Output the [X, Y] coordinate of the center of the cell containing the given text.  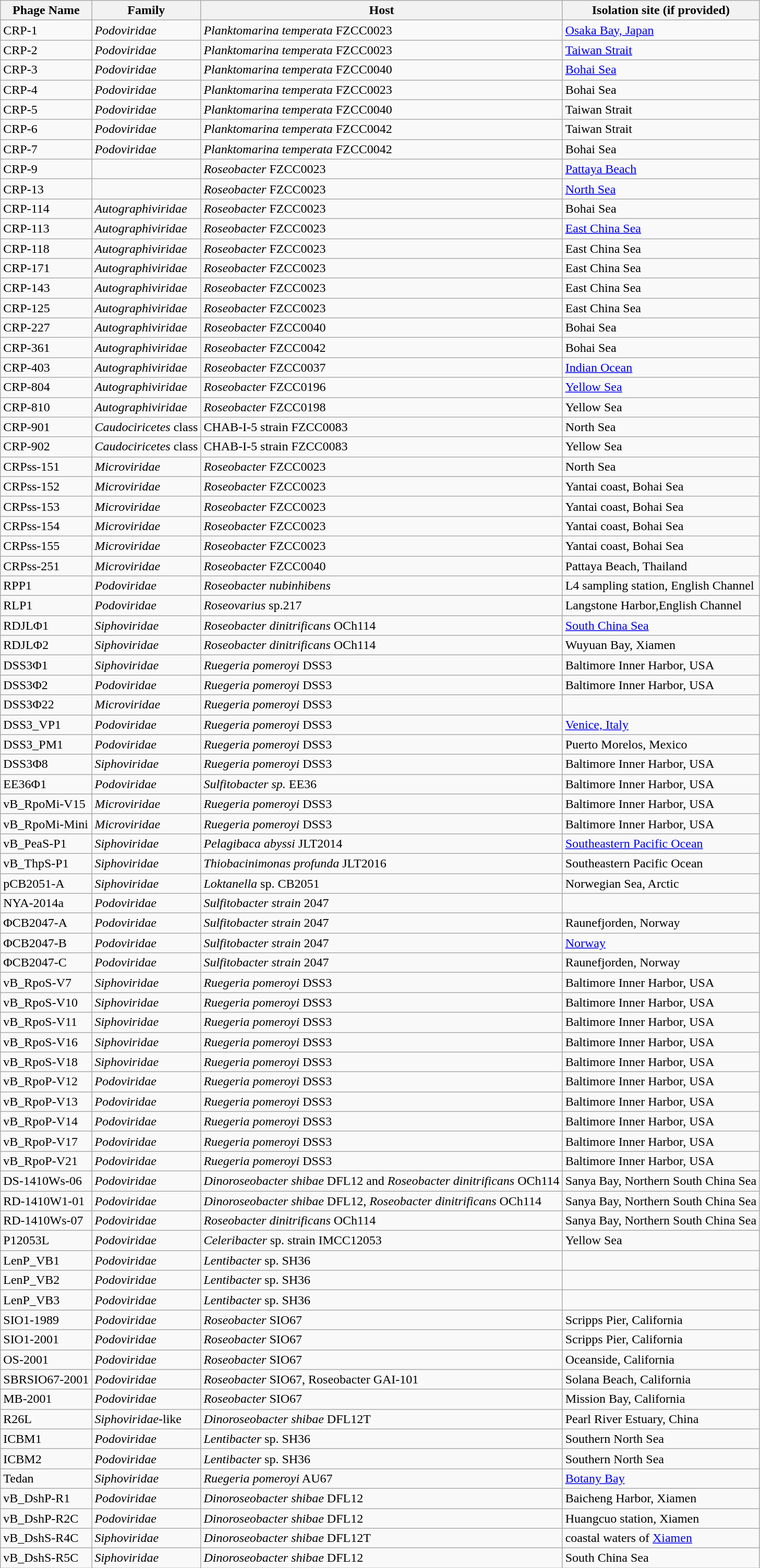
vB_RpoMi-V15 [46, 804]
Family [146, 10]
CRP-902 [46, 447]
EE36Φ1 [46, 784]
vB_RpoP-V21 [46, 1161]
CRP-804 [46, 387]
CRPss-151 [46, 467]
CRP-361 [46, 348]
CRP-403 [46, 367]
vB_RpoP-V12 [46, 1082]
vB_RpoS-V11 [46, 1022]
Oceanside, California [660, 1359]
vB_ThpS-P1 [46, 863]
Sulfitobacter sp. EE36 [382, 784]
DSS3Φ22 [46, 705]
RDJLΦ2 [46, 645]
vB_DshS-R5C [46, 1558]
Isolation site (if provided) [660, 10]
CRP-125 [46, 308]
NYA-2014a [46, 903]
SIO1-1989 [46, 1320]
CRP-143 [46, 288]
vB_RpoP-V14 [46, 1121]
P12053L [46, 1241]
DSS3Φ8 [46, 764]
CRP-113 [46, 228]
DSS3Φ1 [46, 665]
Indian Ocean [660, 367]
Solana Beach, California [660, 1379]
RLP1 [46, 606]
Puerto Morelos, Mexico [660, 744]
Pattaya Beach [660, 169]
SIO1-2001 [46, 1340]
Roseobacter SIO67, Roseobacter GAI-101 [382, 1379]
CRPss-152 [46, 486]
RD-1410W1-01 [46, 1200]
vB_DshP-R2C [46, 1518]
Celeribacter sp. strain IMCC12053 [382, 1241]
Baicheng Harbor, Xiamen [660, 1498]
Phage Name [46, 10]
Pattaya Beach, Thailand [660, 566]
DSS3_VP1 [46, 725]
CRP-5 [46, 109]
CRPss-154 [46, 526]
CRP-2 [46, 50]
Norway [660, 943]
Pelagibaca abyssi JLT2014 [382, 843]
Roseobacter FZCC0037 [382, 367]
CRP-1 [46, 30]
DSS3_PM1 [46, 744]
vB_RpoS-V18 [46, 1062]
Loktanella sp. CB2051 [382, 884]
Roseovarius sp.217 [382, 606]
CRP-810 [46, 407]
DSS3Φ2 [46, 685]
vB_DshP-R1 [46, 1498]
CRP-6 [46, 129]
CRP-227 [46, 328]
Osaka Bay, Japan [660, 30]
ΦCB2047-A [46, 923]
Dinoroseobacter shibae DFL12, Roseobacter dinitrificans OCh114 [382, 1200]
ΦCB2047-C [46, 963]
Tedan [46, 1478]
Roseobacter nubinhibens [382, 586]
Dinoroseobacter shibae DFL12 and Roseobacter dinitrificans OCh114 [382, 1181]
pCB2051-A [46, 884]
Roseobacter FZCC0196 [382, 387]
Pearl River Estuary, China [660, 1419]
CRP-13 [46, 189]
Roseobacter FZCC0198 [382, 407]
Langstone Harbor,English Channel [660, 606]
CRP-9 [46, 169]
DS-1410Ws-06 [46, 1181]
CRP-901 [46, 427]
Norwegian Sea, Arctic [660, 884]
Venice, Italy [660, 725]
vB_RpoMi-Mini [46, 824]
R26L [46, 1419]
vB_RpoS-V7 [46, 983]
vB_RpoP-V17 [46, 1141]
Siphoviridae-like [146, 1419]
vB_RpoP-V13 [46, 1101]
Wuyuan Bay, Xiamen [660, 645]
OS-2001 [46, 1359]
MB-2001 [46, 1399]
Host [382, 10]
CRP-114 [46, 209]
LenP_VB2 [46, 1280]
ICBM2 [46, 1459]
ΦCB2047-B [46, 943]
Mission Bay, California [660, 1399]
CRP-4 [46, 90]
CRP-118 [46, 249]
Botany Bay [660, 1478]
RD-1410Ws-07 [46, 1221]
LenP_VB1 [46, 1260]
vB_DshS-R4C [46, 1538]
coastal waters of Xiamen [660, 1538]
LenP_VB3 [46, 1300]
RPP1 [46, 586]
Thiobacinimonas profunda JLT2016 [382, 863]
CRPss-153 [46, 506]
CRP-171 [46, 268]
vB_RpoS-V16 [46, 1042]
ICBM1 [46, 1439]
Huangcuo station, Xiamen [660, 1518]
RDJLΦ1 [46, 626]
Ruegeria pomeroyi AU67 [382, 1478]
L4 sampling station, English Channel [660, 586]
CRPss-251 [46, 566]
Roseobacter FZCC0042 [382, 348]
vB_RpoS-V10 [46, 1002]
CRP-7 [46, 149]
vB_PeaS-P1 [46, 843]
SBRSIO67-2001 [46, 1379]
CRP-3 [46, 70]
CRPss-155 [46, 546]
